Return [X, Y] of the center of cell containing provided text 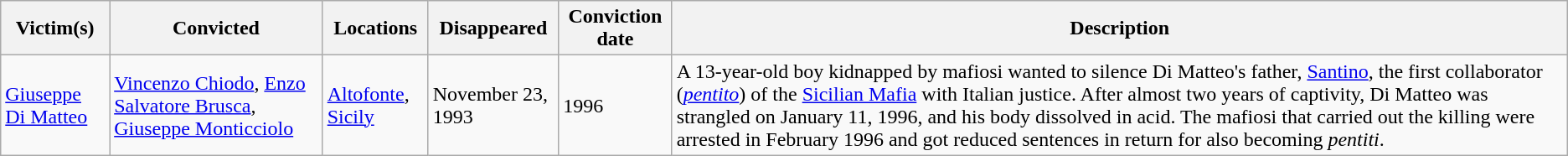
Locations [375, 29]
Description [1119, 29]
November 23, 1993 [493, 106]
Altofonte, Sicily [375, 106]
Vincenzo Chiodo, Enzo Salvatore Brusca, Giuseppe Monticciolo [216, 106]
1996 [616, 106]
Victim(s) [55, 29]
Disappeared [493, 29]
Convicted [216, 29]
Conviction date [616, 29]
Giuseppe Di Matteo [55, 106]
